Pinpoint the cell where the given text exists, returning its (X, Y) midpoint coordinate. 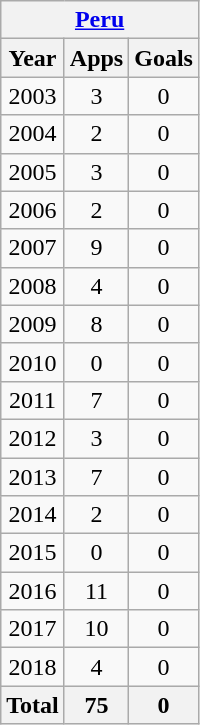
2017 (33, 629)
8 (96, 324)
2018 (33, 667)
9 (96, 248)
2013 (33, 477)
11 (96, 591)
2008 (33, 286)
2012 (33, 438)
2015 (33, 553)
Peru (100, 20)
2016 (33, 591)
Apps (96, 58)
2003 (33, 96)
2004 (33, 134)
2011 (33, 400)
2005 (33, 172)
2010 (33, 362)
Year (33, 58)
2009 (33, 324)
Total (33, 705)
2006 (33, 210)
2014 (33, 515)
10 (96, 629)
2007 (33, 248)
75 (96, 705)
Goals (164, 58)
